Identify which cell holds the provided text, then report its (x, y) central coordinate. 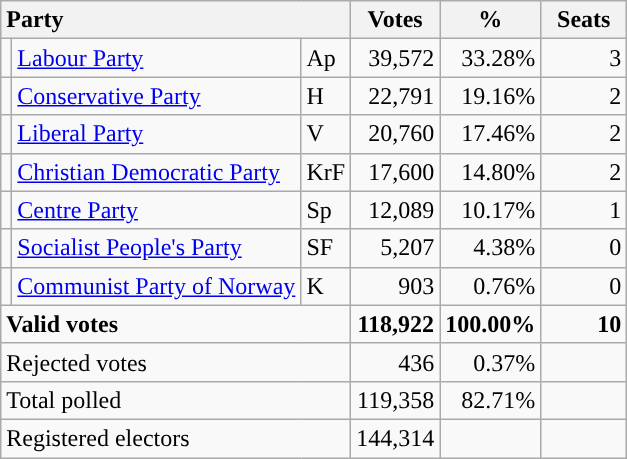
3 (584, 58)
0.76% (490, 286)
SF (326, 248)
4.38% (490, 248)
14.80% (490, 172)
12,089 (396, 210)
10 (584, 324)
17,600 (396, 172)
39,572 (396, 58)
436 (396, 362)
17.46% (490, 134)
Socialist People's Party (156, 248)
Total polled (176, 400)
Christian Democratic Party (156, 172)
100.00% (490, 324)
Rejected votes (176, 362)
Labour Party (156, 58)
118,922 (396, 324)
144,314 (396, 438)
Ap (326, 58)
K (326, 286)
903 (396, 286)
119,358 (396, 400)
% (490, 20)
Registered electors (176, 438)
KrF (326, 172)
33.28% (490, 58)
Valid votes (176, 324)
10.17% (490, 210)
82.71% (490, 400)
Centre Party (156, 210)
Liberal Party (156, 134)
V (326, 134)
0.37% (490, 362)
H (326, 96)
Communist Party of Norway (156, 286)
Sp (326, 210)
Party (176, 20)
Votes (396, 20)
22,791 (396, 96)
1 (584, 210)
20,760 (396, 134)
Conservative Party (156, 96)
5,207 (396, 248)
19.16% (490, 96)
Seats (584, 20)
